Determine the (X, Y) coordinate at the center of the cell enclosing the given text.  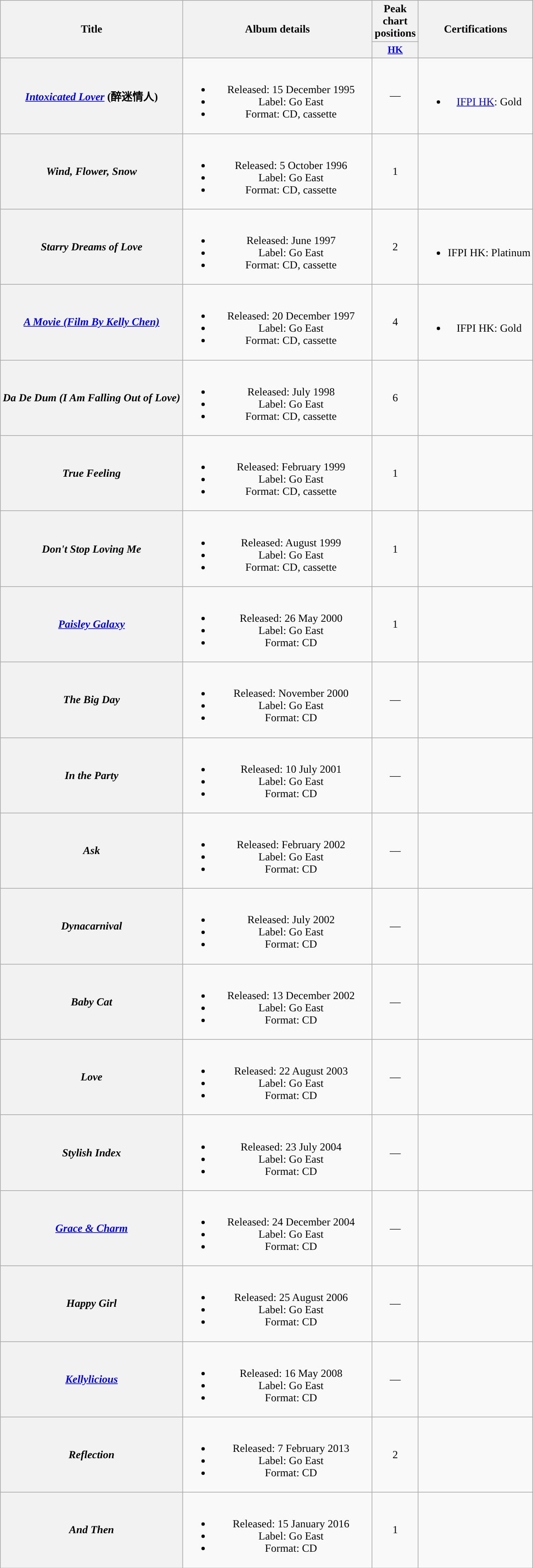
Released: 7 February 2013Label: Go EastFormat: CD (278, 1455)
Released: February 2002Label: Go EastFormat: CD (278, 850)
Released: 20 December 1997Label: Go EastFormat: CD, cassette (278, 323)
Released: 5 October 1996Label: Go EastFormat: CD, cassette (278, 172)
In the Party (92, 775)
Don't Stop Loving Me (92, 549)
Stylish Index (92, 1152)
4 (395, 323)
Ask (92, 850)
Released: August 1999Label: Go EastFormat: CD, cassette (278, 549)
Reflection (92, 1455)
Love (92, 1077)
Released: June 1997Label: Go EastFormat: CD, cassette (278, 247)
And Then (92, 1530)
Wind, Flower, Snow (92, 172)
Intoxicated Lover (醉迷情人) (92, 96)
Released: July 1998Label: Go EastFormat: CD, cassette (278, 398)
Released: 15 December 1995Label: Go EastFormat: CD, cassette (278, 96)
Grace & Charm (92, 1228)
The Big Day (92, 699)
Released: 22 August 2003Label: Go EastFormat: CD (278, 1077)
Released: 13 December 2002Label: Go EastFormat: CD (278, 1001)
Baby Cat (92, 1001)
6 (395, 398)
Kellylicious (92, 1379)
Happy Girl (92, 1303)
Released: 26 May 2000Label: Go EastFormat: CD (278, 624)
Released: 25 August 2006Label: Go EastFormat: CD (278, 1303)
Starry Dreams of Love (92, 247)
Released: November 2000Label: Go EastFormat: CD (278, 699)
Dynacarnival (92, 926)
HK (395, 50)
Certifications (476, 29)
Released: 10 July 2001Label: Go EastFormat: CD (278, 775)
A Movie (Film By Kelly Chen) (92, 323)
IFPI HK: Platinum (476, 247)
Peak chart positions (395, 21)
Paisley Galaxy (92, 624)
Title (92, 29)
Album details (278, 29)
Released: 15 January 2016Label: Go EastFormat: CD (278, 1530)
Released: 16 May 2008Label: Go EastFormat: CD (278, 1379)
Released: 23 July 2004Label: Go EastFormat: CD (278, 1152)
Released: July 2002Label: Go EastFormat: CD (278, 926)
Released: 24 December 2004Label: Go EastFormat: CD (278, 1228)
Da De Dum (I Am Falling Out of Love) (92, 398)
True Feeling (92, 474)
Released: February 1999Label: Go EastFormat: CD, cassette (278, 474)
